Capture the cell that displays the provided text and extract its (x, y) central coordinate. 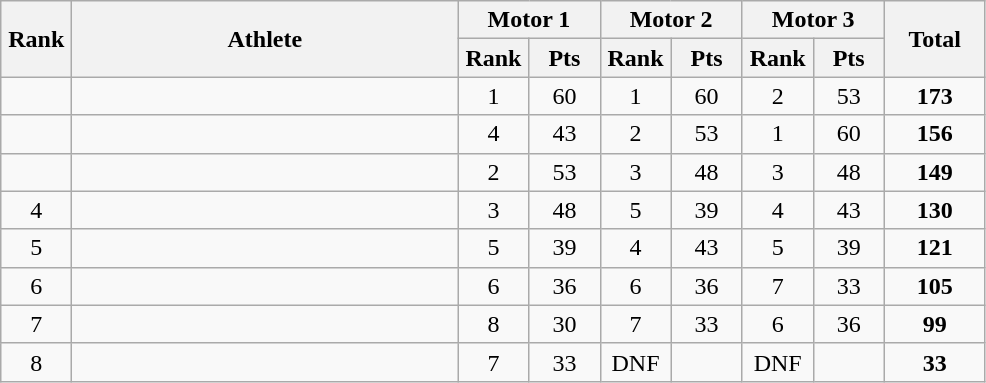
121 (934, 248)
173 (934, 96)
105 (934, 286)
30 (564, 324)
Total (934, 39)
Motor 1 (529, 20)
156 (934, 134)
130 (934, 210)
99 (934, 324)
Athlete (265, 39)
Motor 3 (813, 20)
Motor 2 (671, 20)
149 (934, 172)
